Detect which cell encompasses the target text, then output its [x, y] center coordinate. 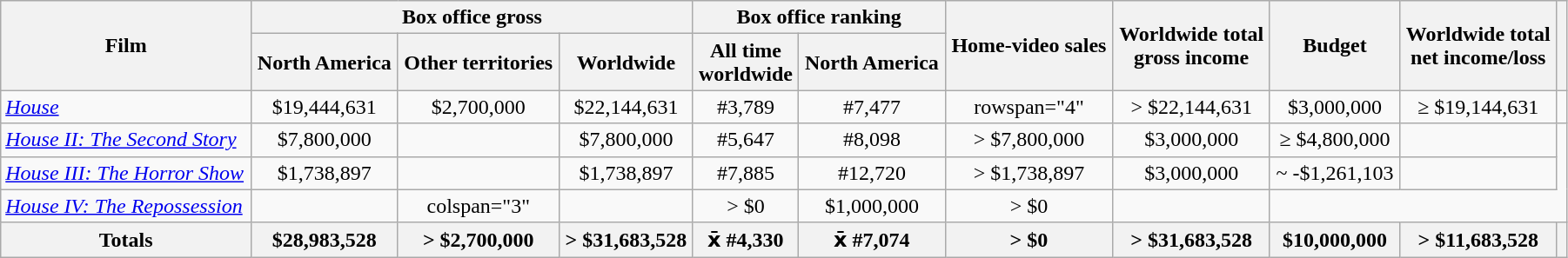
rowspan="4" [1029, 107]
≥ $4,800,000 [1335, 140]
#3,789 [745, 107]
House III: The Horror Show [126, 173]
Box office ranking [819, 17]
Totals [126, 240]
Other territories [479, 63]
$22,144,631 [627, 107]
$19,444,631 [325, 107]
> $22,144,631 [1192, 107]
$1,000,000 [872, 206]
#7,477 [872, 107]
Worldwide [627, 63]
x̄ #4,330 [745, 240]
#7,885 [745, 173]
> $7,800,000 [1029, 140]
> $1,738,897 [1029, 173]
All timeworldwide [745, 63]
$10,000,000 [1335, 240]
> $11,683,528 [1478, 240]
Budget [1335, 45]
Box office gross [472, 17]
House IV: The Repossession [126, 206]
#8,098 [872, 140]
#12,720 [872, 173]
x̄ #7,074 [872, 240]
Worldwide totalnet income/loss [1478, 45]
> $2,700,000 [479, 240]
colspan="3" [479, 206]
Home-video sales [1029, 45]
Worldwide totalgross income [1192, 45]
~ -$1,261,103 [1335, 173]
House II: The Second Story [126, 140]
$28,983,528 [325, 240]
House [126, 107]
Film [126, 45]
$2,700,000 [479, 107]
#5,647 [745, 140]
≥ $19,144,631 [1478, 107]
